Pinpoint the cell where the given text exists, returning its [x, y] midpoint coordinate. 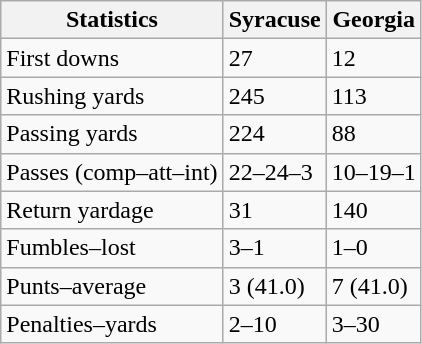
3–1 [274, 248]
27 [274, 58]
3 (41.0) [274, 286]
12 [374, 58]
88 [374, 134]
3–30 [374, 324]
113 [374, 96]
Fumbles–lost [112, 248]
2–10 [274, 324]
Return yardage [112, 210]
31 [274, 210]
Syracuse [274, 20]
Georgia [374, 20]
First downs [112, 58]
Penalties–yards [112, 324]
7 (41.0) [374, 286]
Rushing yards [112, 96]
1–0 [374, 248]
22–24–3 [274, 172]
224 [274, 134]
245 [274, 96]
140 [374, 210]
Punts–average [112, 286]
Statistics [112, 20]
Passing yards [112, 134]
10–19–1 [374, 172]
Passes (comp–att–int) [112, 172]
